Find where the given text appears and provide that cell's center as (X, Y) coordinate. 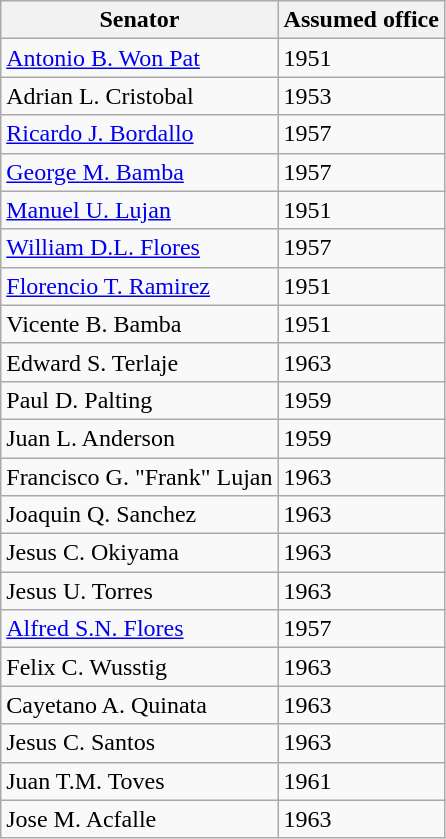
Vicente B. Bamba (140, 324)
Alfred S.N. Flores (140, 629)
Antonio B. Won Pat (140, 58)
Senator (140, 20)
Manuel U. Lujan (140, 210)
Jesus C. Santos (140, 743)
George M. Bamba (140, 172)
Felix C. Wusstig (140, 667)
1953 (361, 96)
Edward S. Terlaje (140, 362)
Jesus C. Okiyama (140, 553)
Jose M. Acfalle (140, 819)
Joaquin Q. Sanchez (140, 515)
Ricardo J. Bordallo (140, 134)
William D.L. Flores (140, 248)
Jesus U. Torres (140, 591)
Assumed office (361, 20)
Juan L. Anderson (140, 438)
Juan T.M. Toves (140, 781)
Cayetano A. Quinata (140, 705)
Francisco G. "Frank" Lujan (140, 477)
Paul D. Palting (140, 400)
Florencio T. Ramirez (140, 286)
Adrian L. Cristobal (140, 96)
1961 (361, 781)
